Return the [X, Y] coordinate for the center point of the cell that contains the specified text.  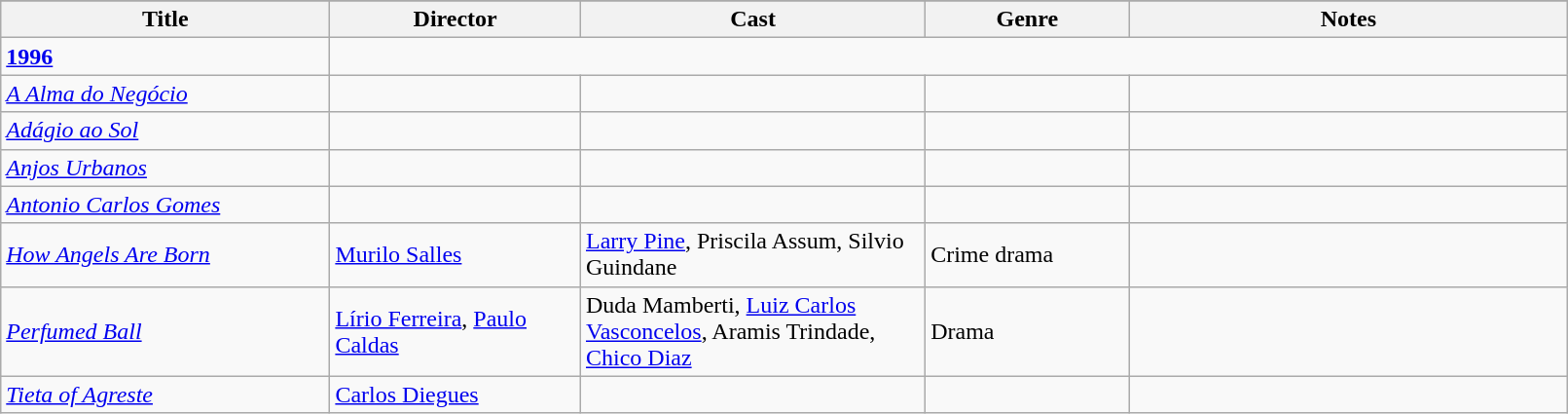
Duda Mamberti, Luiz Carlos Vasconcelos, Aramis Trindade, Chico Diaz [752, 331]
Carlos Diegues [456, 395]
Notes [1349, 19]
Director [456, 19]
Genre [1028, 19]
Antonio Carlos Gomes [165, 205]
Anjos Urbanos [165, 168]
A Alma do Negócio [165, 94]
Lírio Ferreira, Paulo Caldas [456, 331]
Larry Pine, Priscila Assum, Silvio Guindane [752, 255]
Perfumed Ball [165, 331]
Tieta of Agreste [165, 395]
Adágio ao Sol [165, 131]
How Angels Are Born [165, 255]
Murilo Salles [456, 255]
Drama [1028, 331]
Title [165, 19]
Cast [752, 19]
1996 [165, 56]
Crime drama [1028, 255]
